Return the [X, Y] coordinate for the center point of the cell that contains the specified text.  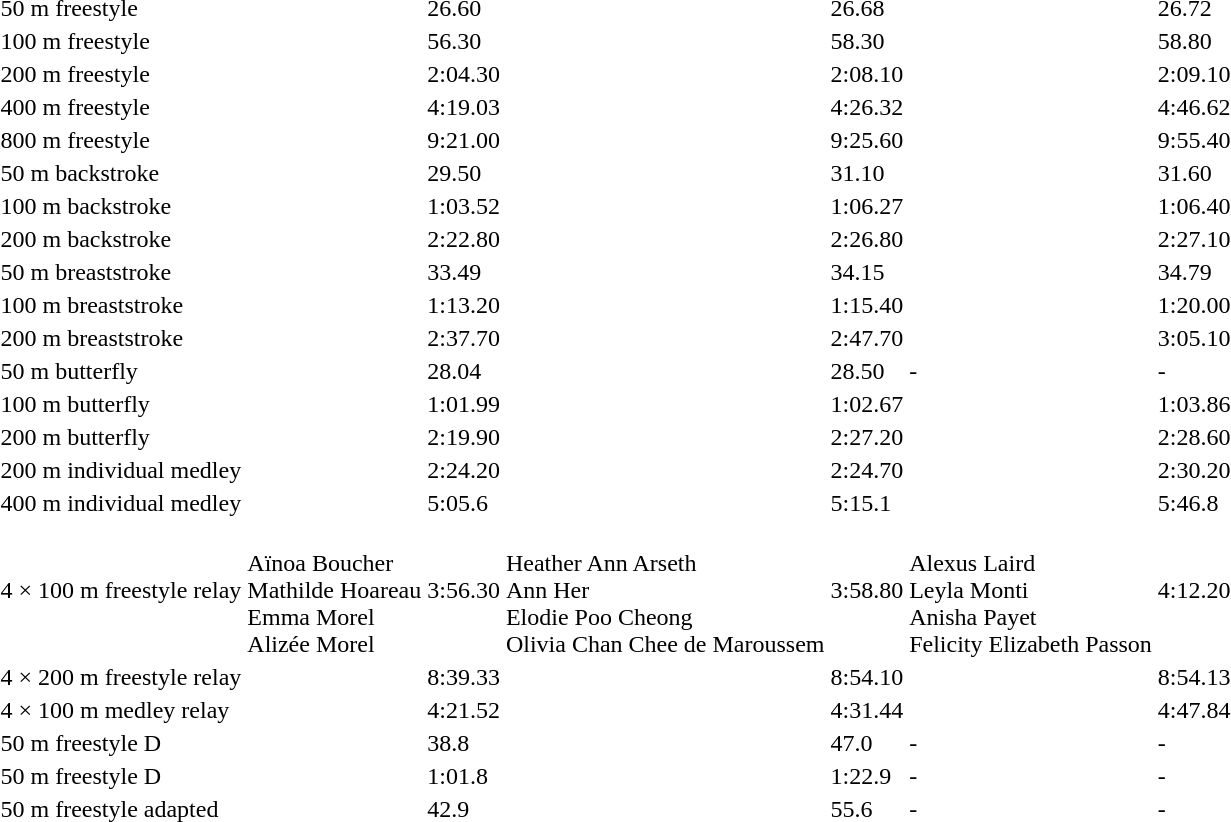
33.49 [464, 272]
2:27.20 [867, 437]
2:24.20 [464, 470]
28.50 [867, 371]
5:15.1 [867, 503]
47.0 [867, 743]
5:05.6 [464, 503]
34.15 [867, 272]
2:24.70 [867, 470]
4:26.32 [867, 107]
4:21.52 [464, 710]
56.30 [464, 41]
2:37.70 [464, 338]
1:03.52 [464, 206]
Alexus LairdLeyla MontiAnisha PayetFelicity Elizabeth Passon [1031, 590]
2:26.80 [867, 239]
1:22.9 [867, 776]
1:02.67 [867, 404]
58.30 [867, 41]
28.04 [464, 371]
2:19.90 [464, 437]
38.8 [464, 743]
1:01.99 [464, 404]
29.50 [464, 173]
Heather Ann ArsethAnn HerElodie Poo CheongOlivia Chan Chee de Maroussem [665, 590]
3:56.30 [464, 590]
1:01.8 [464, 776]
3:58.80 [867, 590]
9:25.60 [867, 140]
Aïnoa BoucherMathilde HoareauEmma MorelAlizée Morel [334, 590]
2:08.10 [867, 74]
4:19.03 [464, 107]
2:22.80 [464, 239]
2:47.70 [867, 338]
31.10 [867, 173]
1:06.27 [867, 206]
8:54.10 [867, 677]
1:15.40 [867, 305]
1:13.20 [464, 305]
9:21.00 [464, 140]
8:39.33 [464, 677]
2:04.30 [464, 74]
4:31.44 [867, 710]
